Output the [X, Y] coordinate of the center of the cell containing the given text.  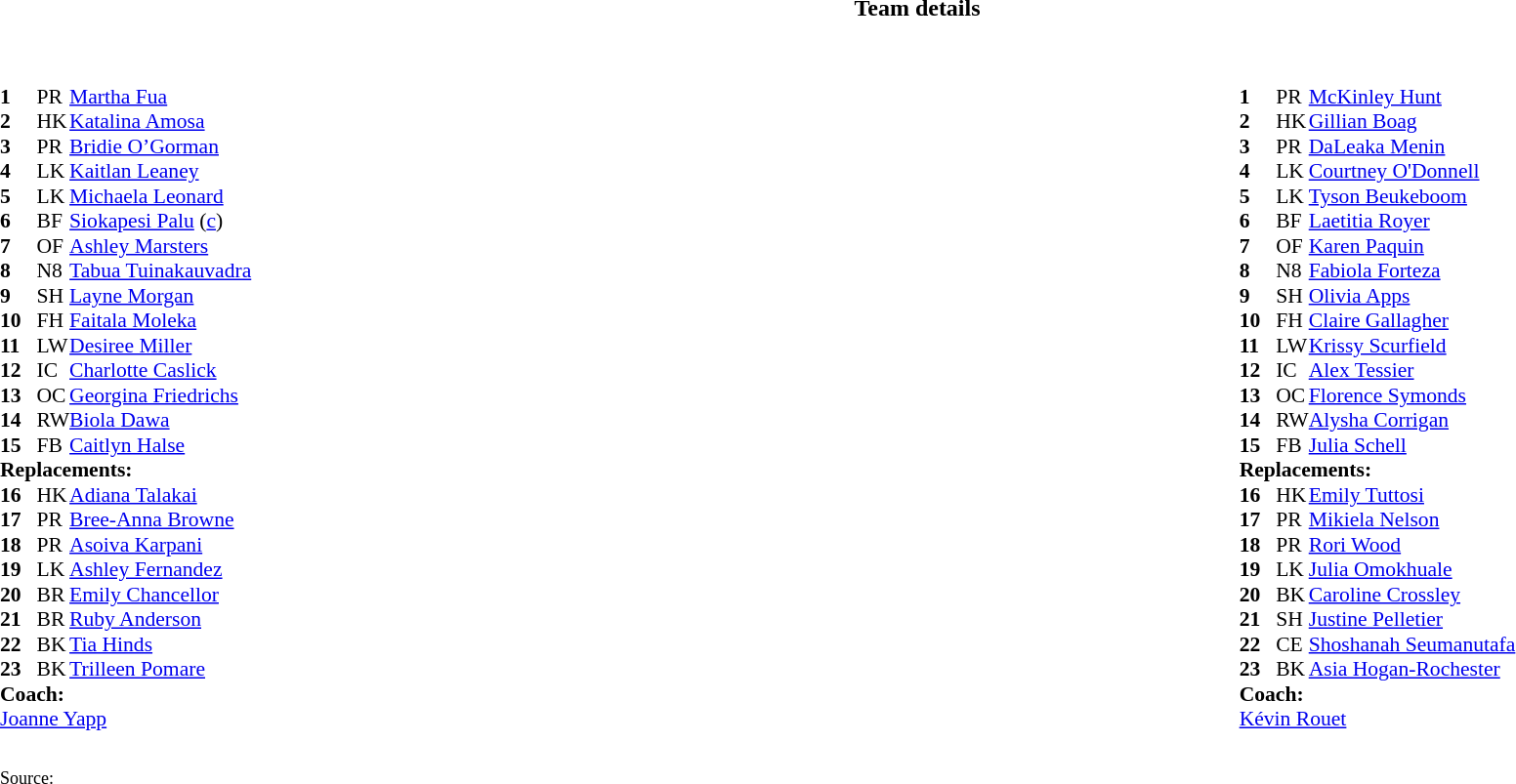
Martha Fua [160, 97]
Gillian Boag [1412, 122]
Karen Paquin [1412, 246]
CE [1292, 644]
Michaela Leonard [160, 196]
Biola Dawa [160, 421]
Alex Tessier [1412, 370]
Fabiola Forteza [1412, 270]
Bridie O’Gorman [160, 146]
Charlotte Caslick [160, 370]
Caroline Crossley [1412, 595]
Faitala Moleka [160, 321]
Julia Omokhuale [1412, 569]
Mikiela Nelson [1412, 520]
Kaitlan Leaney [160, 171]
Florence Symonds [1412, 395]
Courtney O'Donnell [1412, 171]
Bree-Anna Browne [160, 520]
Alysha Corrigan [1412, 421]
Adiana Talakai [160, 495]
Justine Pelletier [1412, 620]
Katalina Amosa [160, 122]
Asia Hogan-Rochester [1412, 669]
Asoiva Karpani [160, 545]
Ruby Anderson [160, 620]
Layne Morgan [160, 296]
McKinley Hunt [1412, 97]
Ashley Marsters [160, 246]
Caitlyn Halse [160, 445]
Claire Gallagher [1412, 321]
Ashley Fernandez [160, 569]
Rori Wood [1412, 545]
Tyson Beukeboom [1412, 196]
Emily Tuttosi [1412, 495]
DaLeaka Menin [1412, 146]
Shoshanah Seumanutafa [1412, 644]
Kévin Rouet [1377, 720]
Tia Hinds [160, 644]
Emily Chancellor [160, 595]
Desiree Miller [160, 346]
Siokapesi Palu (c) [160, 222]
Laetitia Royer [1412, 222]
Trilleen Pomare [160, 669]
Joanne Yapp [125, 720]
Tabua Tuinakauvadra [160, 270]
Julia Schell [1412, 445]
Olivia Apps [1412, 296]
Georgina Friedrichs [160, 395]
Krissy Scurfield [1412, 346]
